Scan for the cell matching the given text and deliver its (X, Y) coordinate at center. 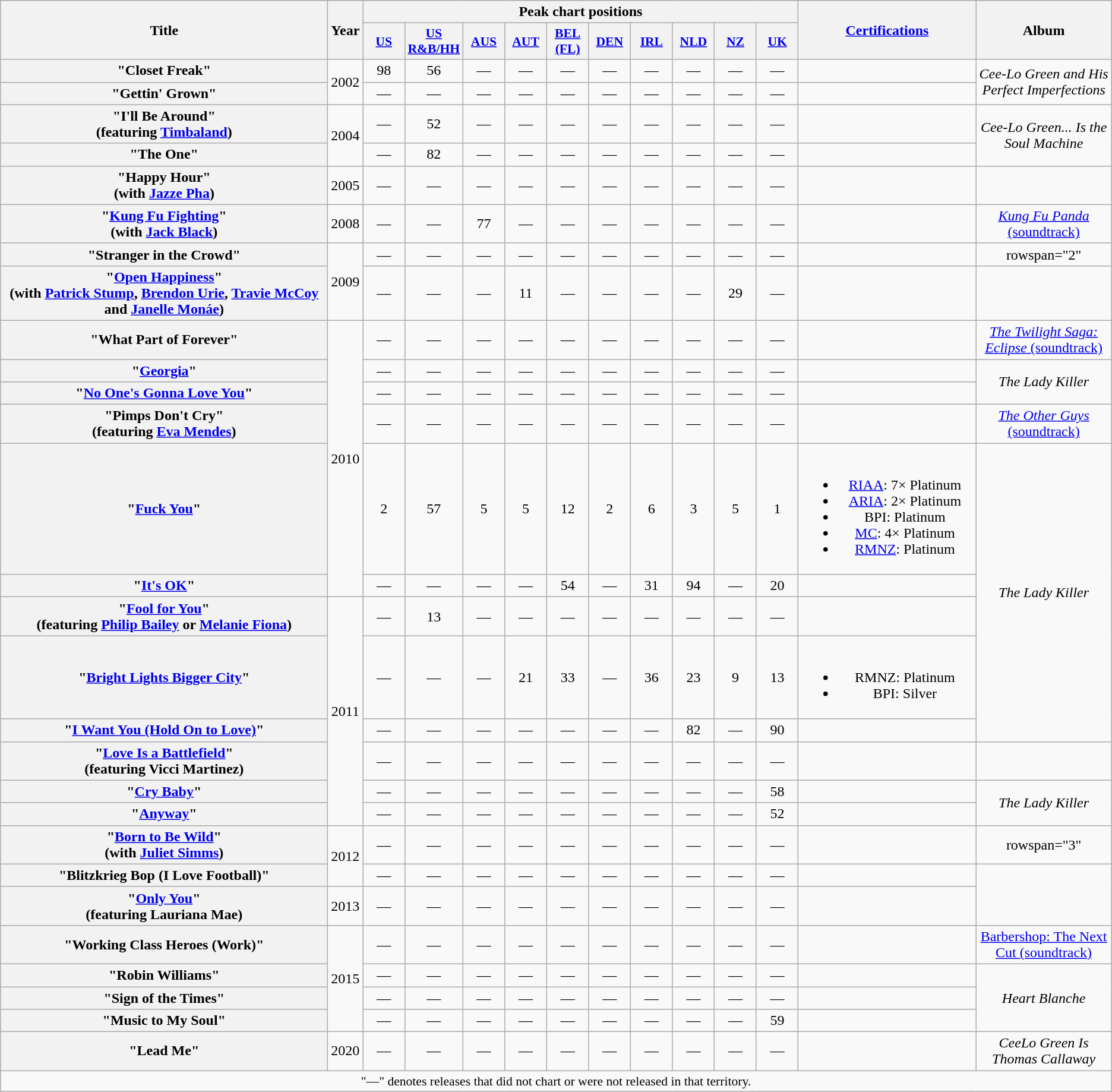
RMNZ: PlatinumBPI: Silver (887, 677)
"—" denotes releases that did not chart or were not released in that territory. (556, 1081)
CeeLo Green Is Thomas Callaway (1044, 1052)
Kung Fu Panda (soundtrack) (1044, 223)
"Fool for You"(featuring Philip Bailey or Melanie Fiona) (164, 617)
NZ (735, 42)
"Stranger in the Crowd" (164, 254)
Title (164, 30)
"No One's Gonna Love You" (164, 393)
9 (735, 677)
Peak chart positions (581, 12)
"Fuck You" (164, 509)
"Cry Baby" (164, 791)
23 (694, 677)
2008 (346, 223)
"Open Happiness"(with Patrick Stump, Brendon Urie, Travie McCoy and Janelle Monáe) (164, 293)
2010 (346, 459)
Certifications (887, 30)
AUS (484, 42)
Year (346, 30)
77 (484, 223)
20 (777, 586)
UK (777, 42)
Cee-Lo Green... Is the Soul Machine (1044, 135)
"Music to My Soul" (164, 1021)
58 (777, 791)
36 (652, 677)
2004 (346, 135)
The Other Guys (soundtrack) (1044, 424)
"It's OK" (164, 586)
rowspan="2" (1044, 254)
― (434, 393)
59 (777, 1021)
2013 (346, 905)
NLD (694, 42)
DEN (609, 42)
Cee-Lo Green and His Perfect Imperfections (1044, 82)
"I'll Be Around"(featuring Timbaland) (164, 124)
"Lead Me" (164, 1052)
"Blitzkrieg Bop (I Love Football)" (164, 875)
IRL (652, 42)
"Closet Freak" (164, 71)
"The One" (164, 154)
2020 (346, 1052)
56 (434, 71)
21 (526, 677)
"Pimps Don't Cry"(featuring Eva Mendes) (164, 424)
90 (777, 730)
"Happy Hour"(with Jazze Pha) (164, 185)
"Bright Lights Bigger City" (164, 677)
"Anyway" (164, 814)
94 (694, 586)
"I Want You (Hold On to Love)" (164, 730)
"Born to Be Wild"(with Juliet Simms) (164, 845)
2011 (346, 711)
2012 (346, 856)
"Robin Williams" (164, 975)
"Only You"(featuring Lauriana Mae) (164, 905)
33 (568, 677)
3 (694, 509)
"Gettin' Grown" (164, 93)
Heart Blanche (1044, 998)
11 (526, 293)
1 (777, 509)
31 (652, 586)
Barbershop: The Next Cut (soundtrack) (1044, 945)
BEL(FL) (568, 42)
"Kung Fu Fighting"(with Jack Black) (164, 223)
6 (652, 509)
US (384, 42)
54 (568, 586)
12 (568, 509)
57 (434, 509)
The Twilight Saga: Eclipse (soundtrack) (1044, 340)
rowspan="3" (1044, 845)
29 (735, 293)
RIAA: 7× PlatinumARIA: 2× PlatinumBPI: PlatinumMC: 4× PlatinumRMNZ: Platinum (887, 509)
"Love Is a Battlefield"(featuring Vicci Martinez) (164, 760)
"What Part of Forever" (164, 340)
AUT (526, 42)
"Sign of the Times" (164, 998)
"Georgia" (164, 370)
2015 (346, 978)
Album (1044, 30)
USR&B/HH (434, 42)
"Working Class Heroes (Work)" (164, 945)
2005 (346, 185)
2002 (346, 82)
98 (384, 71)
2009 (346, 282)
